Provide the [x, y] coordinate of the cell's center where the given text is located.  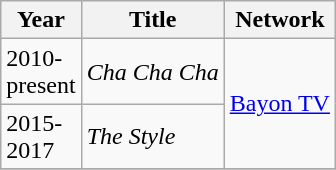
Year [41, 20]
Title [152, 20]
Cha Cha Cha [152, 72]
2010-present [41, 72]
Network [280, 20]
2015-2017 [41, 136]
The Style [152, 136]
Bayon TV [280, 104]
